Capture the cell that displays the provided text and extract its [X, Y] central coordinate. 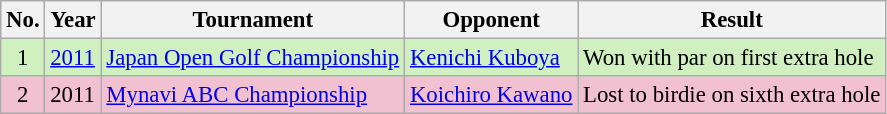
Japan Open Golf Championship [253, 58]
Opponent [492, 20]
Tournament [253, 20]
Mynavi ABC Championship [253, 95]
Kenichi Kuboya [492, 58]
Result [732, 20]
Lost to birdie on sixth extra hole [732, 95]
No. [23, 20]
Won with par on first extra hole [732, 58]
1 [23, 58]
Year [73, 20]
2 [23, 95]
Koichiro Kawano [492, 95]
